From the cell containing the given text, extract its center point as (X, Y) coordinate. 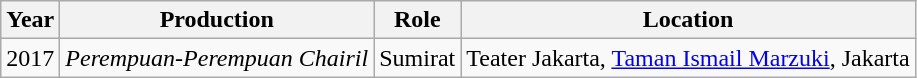
2017 (30, 58)
Role (418, 20)
Perempuan-Perempuan Chairil (217, 58)
Sumirat (418, 58)
Year (30, 20)
Location (688, 20)
Teater Jakarta, Taman Ismail Marzuki, Jakarta (688, 58)
Production (217, 20)
